Pinpoint the cell where the given text exists, returning its [X, Y] midpoint coordinate. 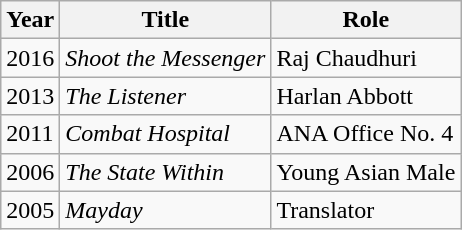
Mayday [166, 210]
2005 [30, 210]
Raj Chaudhuri [366, 58]
Young Asian Male [366, 172]
Shoot the Messenger [166, 58]
Translator [366, 210]
The Listener [166, 96]
ANA Office No. 4 [366, 134]
2013 [30, 96]
Role [366, 20]
Title [166, 20]
2016 [30, 58]
Year [30, 20]
2006 [30, 172]
2011 [30, 134]
Combat Hospital [166, 134]
The State Within [166, 172]
Harlan Abbott [366, 96]
